Extract the (X, Y) coordinate from the center of the cell holding the provided text.  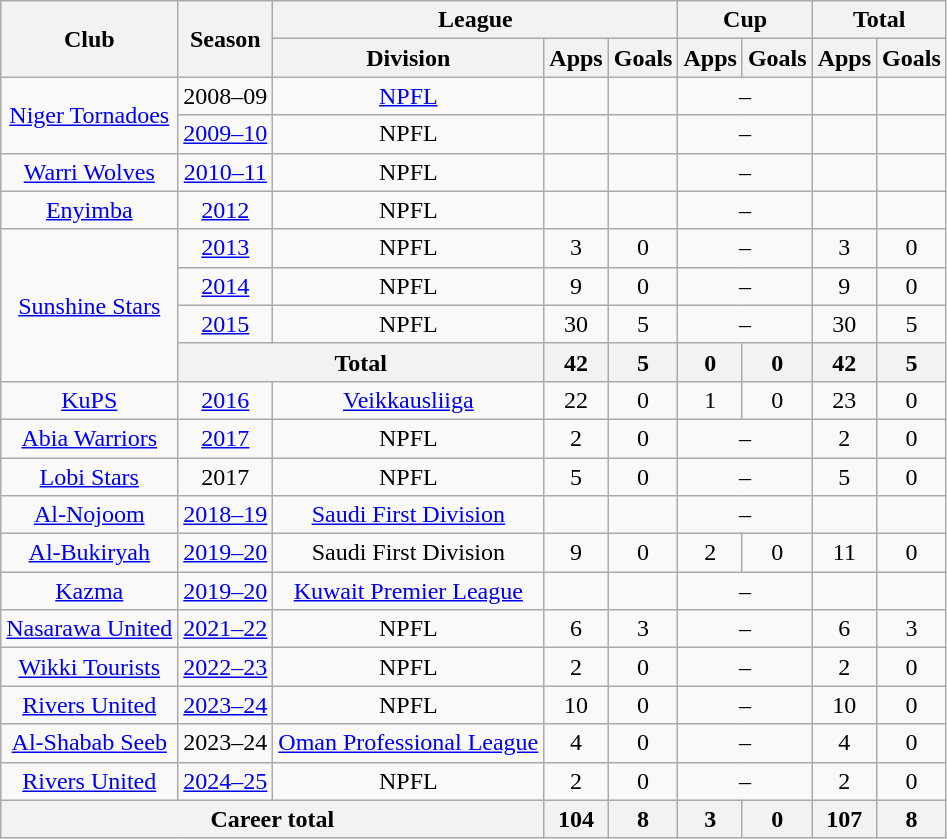
Warri Wolves (90, 172)
KuPS (90, 400)
2024–25 (226, 781)
2016 (226, 400)
11 (844, 553)
League (476, 20)
Wikki Tourists (90, 667)
Oman Professional League (408, 743)
Kazma (90, 591)
107 (844, 819)
2010–11 (226, 172)
Nasarawa United (90, 629)
1 (710, 400)
2015 (226, 324)
Cup (745, 20)
Division (408, 58)
2021–22 (226, 629)
23 (844, 400)
104 (576, 819)
2013 (226, 248)
2012 (226, 210)
Abia Warriors (90, 438)
Career total (272, 819)
Lobi Stars (90, 477)
Season (226, 39)
Veikkausliiga (408, 400)
Kuwait Premier League (408, 591)
2009–10 (226, 134)
2022–23 (226, 667)
Enyimba (90, 210)
Al-Bukiryah (90, 553)
2008–09 (226, 96)
Al-Shabab Seeb (90, 743)
2018–19 (226, 515)
Niger Tornadoes (90, 115)
Al-Nojoom (90, 515)
Club (90, 39)
22 (576, 400)
2014 (226, 286)
Sunshine Stars (90, 305)
